Capture the cell that displays the provided text and extract its [X, Y] central coordinate. 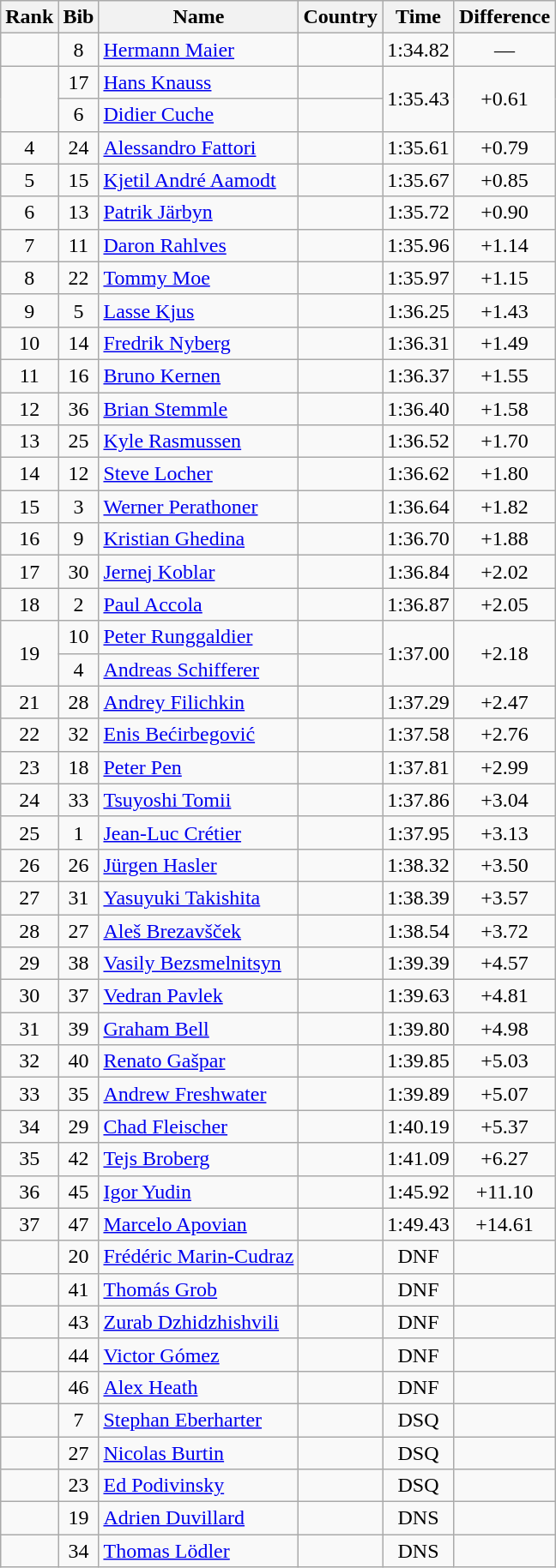
+1.58 [505, 409]
1:37.95 [419, 832]
1:36.52 [419, 442]
+5.07 [505, 1094]
+0.79 [505, 147]
Kyle Rasmussen [199, 442]
Rank [29, 17]
1:35.97 [419, 278]
+2.99 [505, 767]
1:39.89 [419, 1094]
40 [79, 1061]
+11.10 [505, 1192]
+1.15 [505, 278]
Patrik Järbyn [199, 213]
+3.57 [505, 898]
+6.27 [505, 1159]
1:36.70 [419, 539]
1:36.25 [419, 310]
Andrew Freshwater [199, 1094]
Renato Gašpar [199, 1061]
— [505, 50]
+1.80 [505, 474]
Kristian Ghedina [199, 539]
1:37.00 [419, 653]
1:45.92 [419, 1192]
+1.70 [505, 442]
Brian Stemmle [199, 409]
1:36.64 [419, 507]
Thomás Grob [199, 1289]
+5.03 [505, 1061]
Marcelo Apovian [199, 1224]
1:37.86 [419, 800]
45 [79, 1192]
1:37.58 [419, 735]
2 [79, 604]
+0.61 [505, 99]
Andreas Schifferer [199, 670]
Adrien Duvillard [199, 1518]
1:35.61 [419, 147]
Igor Yudin [199, 1192]
+0.90 [505, 213]
1:40.19 [419, 1126]
1:49.43 [419, 1224]
Bib [79, 17]
+14.61 [505, 1224]
+2.18 [505, 653]
+1.55 [505, 375]
Peter Runggaldier [199, 637]
Yasuyuki Takishita [199, 898]
Werner Perathoner [199, 507]
Bruno Kernen [199, 375]
Peter Pen [199, 767]
+3.04 [505, 800]
20 [79, 1257]
+4.98 [505, 1029]
Alessandro Fattori [199, 147]
1:35.67 [419, 180]
Jean-Luc Crétier [199, 832]
Kjetil André Aamodt [199, 180]
Vasily Bezsmelnitsyn [199, 964]
1:38.39 [419, 898]
Tejs Broberg [199, 1159]
+1.82 [505, 507]
Name [199, 17]
1:35.43 [419, 99]
+2.47 [505, 702]
1 [79, 832]
Fredrik Nyberg [199, 343]
1:37.81 [419, 767]
Chad Fleischer [199, 1126]
+4.81 [505, 996]
+4.57 [505, 964]
1:36.62 [419, 474]
+3.50 [505, 865]
Jernej Koblar [199, 572]
Ed Podivinsky [199, 1486]
Paul Accola [199, 604]
Daron Rahlves [199, 245]
Lasse Kjus [199, 310]
Didier Cuche [199, 115]
Tsuyoshi Tomii [199, 800]
43 [79, 1322]
Steve Locher [199, 474]
+1.49 [505, 343]
Hermann Maier [199, 50]
Hans Knauss [199, 82]
Enis Bećirbegović [199, 735]
21 [29, 702]
1:38.54 [419, 930]
Vedran Pavlek [199, 996]
39 [79, 1029]
1:37.29 [419, 702]
1:35.96 [419, 245]
+5.37 [505, 1126]
+2.05 [505, 604]
+0.85 [505, 180]
Graham Bell [199, 1029]
41 [79, 1289]
Country [341, 17]
3 [79, 507]
46 [79, 1387]
38 [79, 964]
1:41.09 [419, 1159]
+3.13 [505, 832]
Difference [505, 17]
Nicolas Burtin [199, 1453]
1:35.72 [419, 213]
+1.14 [505, 245]
Zurab Dzhidzhishvili [199, 1322]
+3.72 [505, 930]
Tommy Moe [199, 278]
Jürgen Hasler [199, 865]
1:39.39 [419, 964]
+1.88 [505, 539]
42 [79, 1159]
+2.76 [505, 735]
+1.43 [505, 310]
Victor Gómez [199, 1355]
1:38.32 [419, 865]
Stephan Eberharter [199, 1420]
Thomas Lödler [199, 1551]
1:36.84 [419, 572]
1:39.63 [419, 996]
Alex Heath [199, 1387]
1:34.82 [419, 50]
Frédéric Marin-Cudraz [199, 1257]
+2.02 [505, 572]
47 [79, 1224]
Andrey Filichkin [199, 702]
Time [419, 17]
1:39.80 [419, 1029]
1:36.87 [419, 604]
44 [79, 1355]
1:39.85 [419, 1061]
1:36.37 [419, 375]
1:36.40 [419, 409]
1:36.31 [419, 343]
Aleš Brezavšček [199, 930]
